Output the [x, y] coordinate of the center of the cell containing the given text.  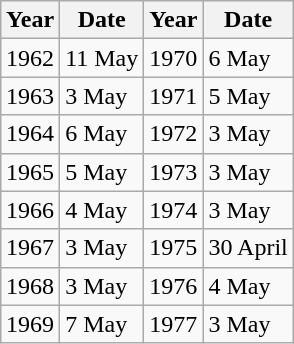
11 May [102, 58]
1973 [174, 172]
30 April [248, 248]
1962 [30, 58]
1963 [30, 96]
1965 [30, 172]
1976 [174, 286]
1964 [30, 134]
1971 [174, 96]
1966 [30, 210]
1970 [174, 58]
1977 [174, 324]
1968 [30, 286]
1974 [174, 210]
7 May [102, 324]
1972 [174, 134]
1967 [30, 248]
1969 [30, 324]
1975 [174, 248]
